Return [x, y] of the center of cell containing provided text 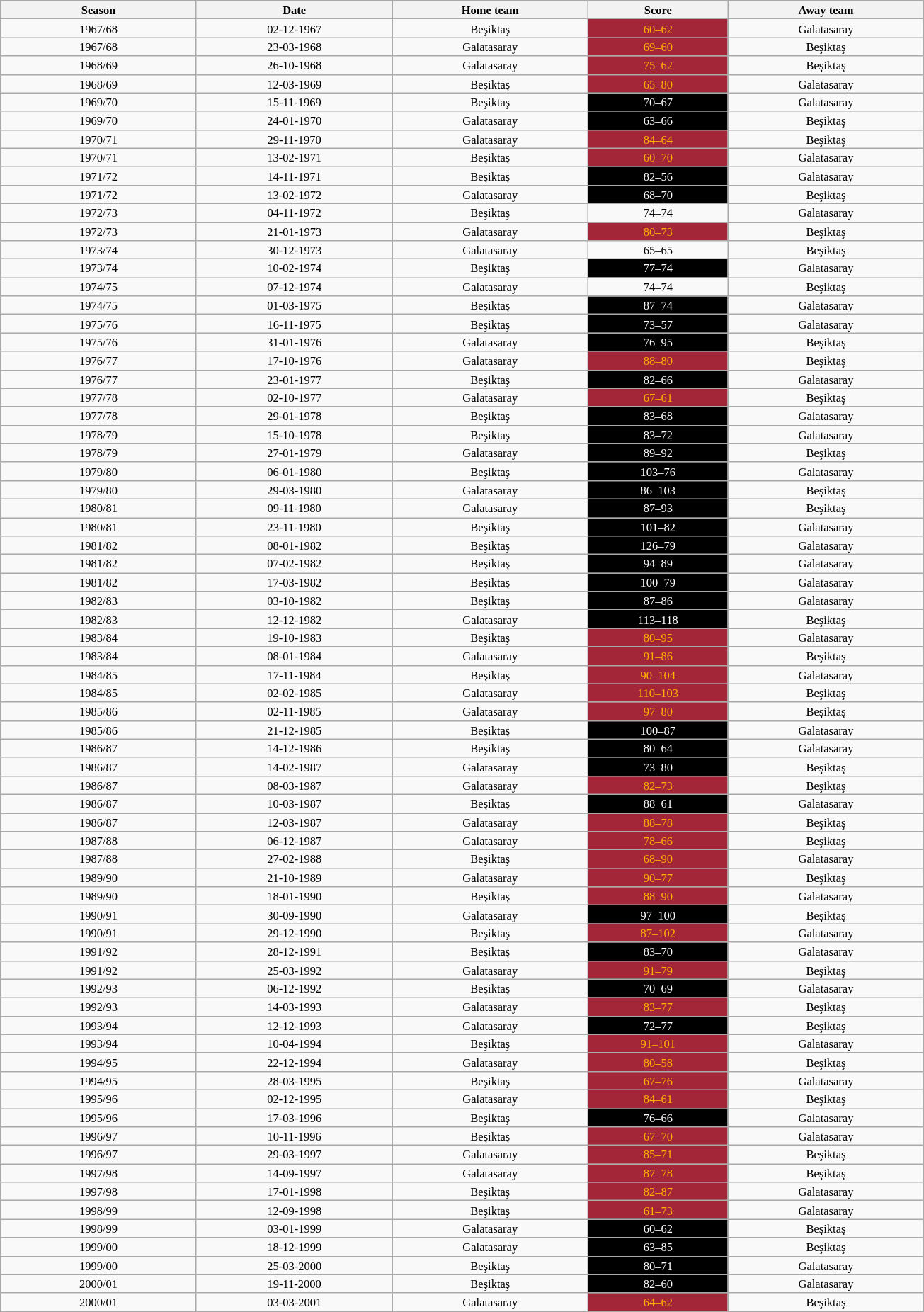
91–101 [658, 1044]
23-11-1980 [295, 526]
97–80 [658, 711]
68–70 [658, 194]
25-03-1992 [295, 970]
87–93 [658, 508]
89–92 [658, 453]
04-11-1972 [295, 213]
61–73 [658, 1210]
63–66 [658, 120]
Season [99, 10]
75–62 [658, 65]
82–56 [658, 176]
80–64 [658, 748]
17-01-1998 [295, 1192]
22-12-1994 [295, 1062]
126–79 [658, 545]
67–70 [658, 1136]
65–65 [658, 250]
87–102 [658, 933]
08-03-1987 [295, 785]
72–77 [658, 1025]
29-01-1978 [295, 416]
64–62 [658, 1302]
17-03-1982 [295, 582]
87–78 [658, 1173]
100–87 [658, 730]
03-01-1999 [295, 1228]
18-01-1990 [295, 896]
100–79 [658, 582]
29-03-1997 [295, 1155]
12-12-1982 [295, 619]
10-02-1974 [295, 268]
82–66 [658, 379]
23-03-1968 [295, 47]
30-12-1973 [295, 250]
12-03-1969 [295, 84]
07-12-1974 [295, 287]
80–95 [658, 638]
82–73 [658, 785]
27-01-1979 [295, 453]
12-12-1993 [295, 1025]
06-12-1992 [295, 988]
06-01-1980 [295, 471]
80–71 [658, 1265]
80–73 [658, 232]
67–61 [658, 397]
83–77 [658, 1007]
18-12-1999 [295, 1247]
13-02-1971 [295, 157]
83–72 [658, 434]
73–80 [658, 767]
63–85 [658, 1247]
10-04-1994 [295, 1044]
84–64 [658, 139]
91–79 [658, 970]
03-03-2001 [295, 1302]
08-01-1984 [295, 656]
12-09-1998 [295, 1210]
09-11-1980 [295, 508]
110–103 [658, 693]
12-03-1987 [295, 822]
88–78 [658, 822]
28-03-1995 [295, 1080]
29-11-1970 [295, 139]
88–61 [658, 803]
84–61 [658, 1099]
08-01-1982 [295, 545]
88–80 [658, 361]
17-10-1976 [295, 361]
87–86 [658, 601]
29-03-1980 [295, 490]
16-11-1975 [295, 324]
85–71 [658, 1155]
103–76 [658, 471]
02-11-1985 [295, 711]
10-11-1996 [295, 1136]
82–87 [658, 1192]
87–74 [658, 305]
69–60 [658, 47]
10-03-1987 [295, 803]
15-10-1978 [295, 434]
21-10-1989 [295, 878]
Score [658, 10]
29-12-1990 [295, 933]
65–80 [658, 84]
13-02-1972 [295, 194]
76–95 [658, 342]
94–89 [658, 564]
02-12-1967 [295, 28]
77–74 [658, 268]
60–70 [658, 157]
02-10-1977 [295, 397]
26-10-1968 [295, 65]
113–118 [658, 619]
31-01-1976 [295, 342]
06-12-1987 [295, 841]
23-01-1977 [295, 379]
82–60 [658, 1284]
17-03-1996 [295, 1117]
83–68 [658, 416]
78–66 [658, 841]
28-12-1991 [295, 951]
17-11-1984 [295, 674]
90–77 [658, 878]
14-02-1987 [295, 767]
70–67 [658, 102]
83–70 [658, 951]
88–90 [658, 896]
19-10-1983 [295, 638]
07-02-1982 [295, 564]
25-03-2000 [295, 1265]
27-02-1988 [295, 859]
70–69 [658, 988]
Home team [490, 10]
24-01-1970 [295, 120]
30-09-1990 [295, 915]
86–103 [658, 490]
02-12-1995 [295, 1099]
76–66 [658, 1117]
21-12-1985 [295, 730]
73–57 [658, 324]
14-11-1971 [295, 176]
80–58 [658, 1062]
68–90 [658, 859]
03-10-1982 [295, 601]
101–82 [658, 526]
Date [295, 10]
15-11-1969 [295, 102]
Away team [826, 10]
21-01-1973 [295, 232]
02-02-1985 [295, 693]
91–86 [658, 656]
01-03-1975 [295, 305]
67–76 [658, 1080]
90–104 [658, 674]
14-09-1997 [295, 1173]
97–100 [658, 915]
14-03-1993 [295, 1007]
14-12-1986 [295, 748]
19-11-2000 [295, 1284]
